For the text-containing cell, return its midpoint in [x, y] coordinate format. 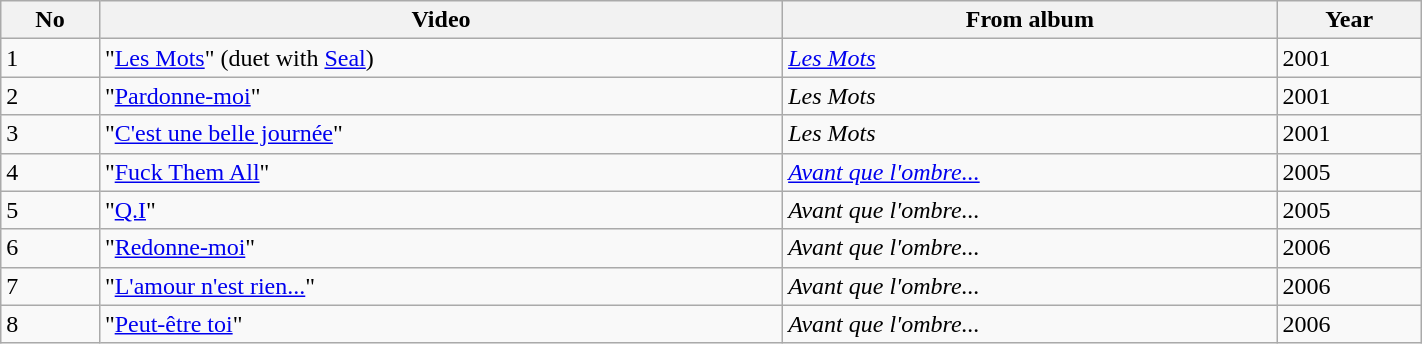
"Peut-être toi" [440, 324]
Year [1349, 20]
2 [50, 96]
"L'amour n'est rien..." [440, 286]
"Q.I" [440, 210]
"C'est une belle journée" [440, 134]
3 [50, 134]
"Fuck Them All" [440, 172]
4 [50, 172]
"Redonne-moi" [440, 248]
"Pardonne-moi" [440, 96]
"Les Mots" (duet with Seal) [440, 58]
From album [1030, 20]
8 [50, 324]
5 [50, 210]
6 [50, 248]
Video [440, 20]
No [50, 20]
7 [50, 286]
1 [50, 58]
